Capture the cell that displays the provided text and extract its [x, y] central coordinate. 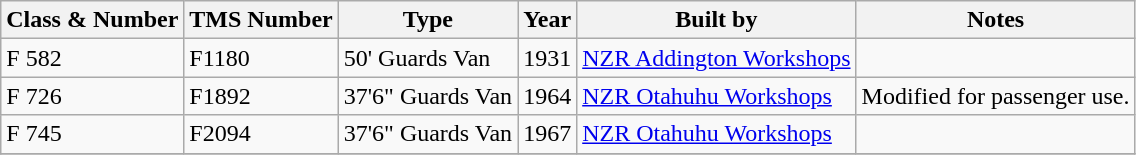
Built by [716, 20]
Modified for passenger use. [996, 96]
1964 [548, 96]
F2094 [261, 134]
F1180 [261, 58]
Class & Number [92, 20]
F 745 [92, 134]
NZR Addington Workshops [716, 58]
Notes [996, 20]
F 726 [92, 96]
Year [548, 20]
1967 [548, 134]
F1892 [261, 96]
1931 [548, 58]
TMS Number [261, 20]
Type [428, 20]
50' Guards Van [428, 58]
F 582 [92, 58]
